Scan for the cell matching the given text and deliver its (x, y) coordinate at center. 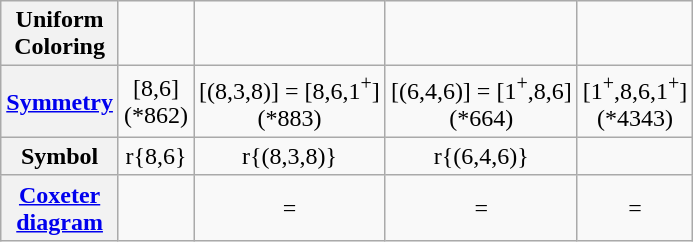
[1+,8,6,1+](*4343) (635, 102)
[(8,3,8)] = [8,6,1+](*883) (290, 102)
Symbol (60, 156)
UniformColoring (60, 34)
[8,6](*862) (156, 102)
r{(8,3,8)} (290, 156)
Symmetry (60, 102)
r{8,6} (156, 156)
[(6,4,6)] = [1+,8,6](*664) (481, 102)
r{(6,4,6)} (481, 156)
Coxeterdiagram (60, 208)
